Extract the [X, Y] coordinate from the center of the cell holding the provided text.  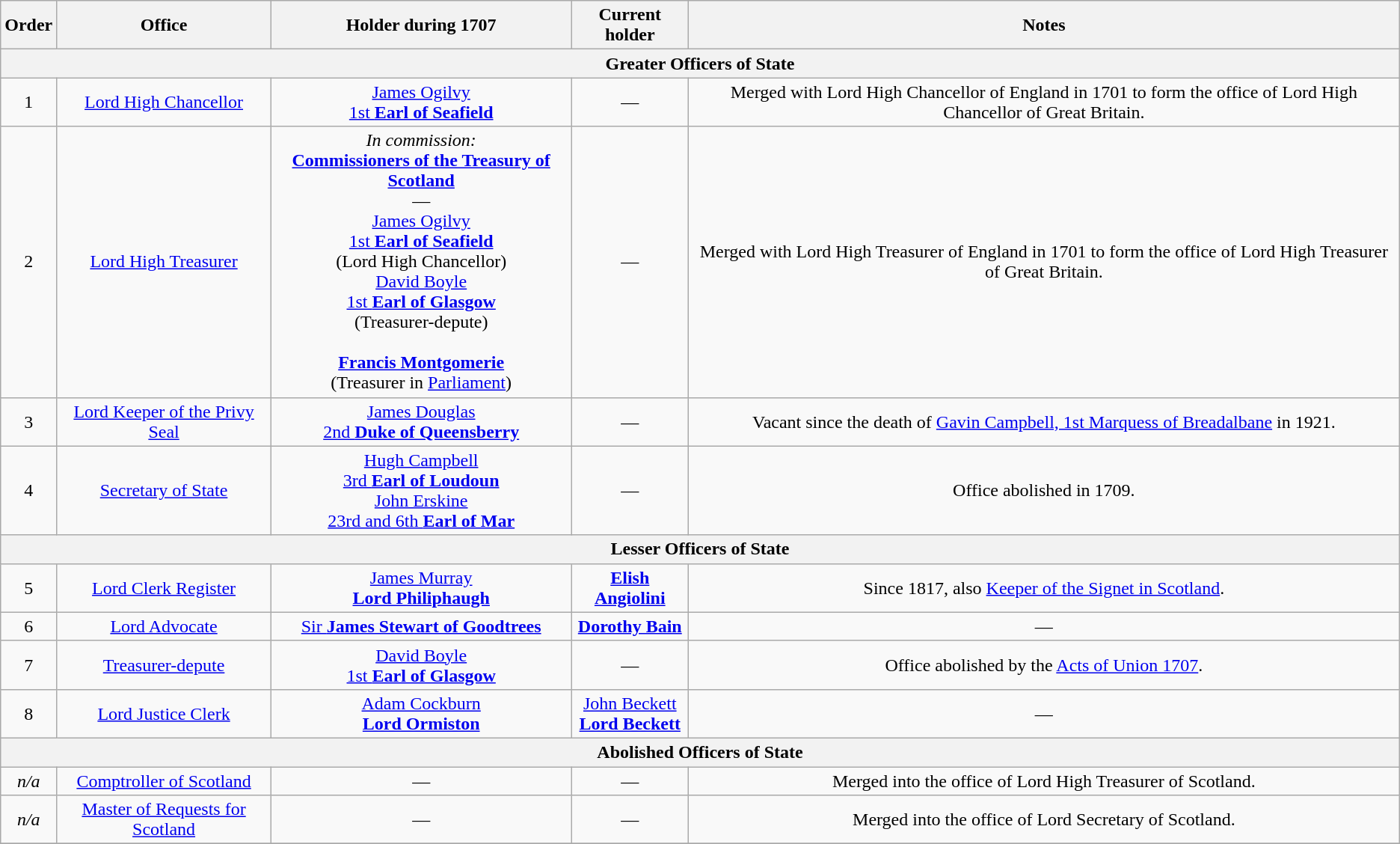
Sir James Stewart of Goodtrees [421, 626]
James Douglas2nd Duke of Queensberry [421, 422]
John BeckettLord Beckett [630, 714]
2 [28, 262]
4 [28, 491]
Office abolished by the Acts of Union 1707. [1044, 664]
David Boyle1st Earl of Glasgow [421, 664]
Treasurer-depute [164, 664]
Lord High Chancellor [164, 102]
Lesser Officers of State [700, 549]
Merged with Lord High Chancellor of England in 1701 to form the office of Lord High Chancellor of Great Britain. [1044, 102]
Comptroller of Scotland [164, 780]
6 [28, 626]
Order [28, 25]
5 [28, 588]
Merged into the office of Lord Secretary of Scotland. [1044, 820]
Master of Requests for Scotland [164, 820]
Merged with Lord High Treasurer of England in 1701 to form the office of Lord High Treasurer of Great Britain. [1044, 262]
Office abolished in 1709. [1044, 491]
Lord Clerk Register [164, 588]
Adam CockburnLord Ormiston [421, 714]
Since 1817, also Keeper of the Signet in Scotland. [1044, 588]
Holder during 1707 [421, 25]
8 [28, 714]
Vacant since the death of Gavin Campbell, 1st Marquess of Breadalbane in 1921. [1044, 422]
Lord Keeper of the Privy Seal [164, 422]
Dorothy Bain [630, 626]
Current holder [630, 25]
1 [28, 102]
Notes [1044, 25]
Lord High Treasurer [164, 262]
Office [164, 25]
7 [28, 664]
Secretary of State [164, 491]
Greater Officers of State [700, 64]
3 [28, 422]
Hugh Campbell3rd Earl of LoudounJohn Erskine23rd and 6th Earl of Mar [421, 491]
James Ogilvy1st Earl of Seafield [421, 102]
Elish Angiolini [630, 588]
Merged into the office of Lord High Treasurer of Scotland. [1044, 780]
Abolished Officers of State [700, 752]
James Murray Lord Philiphaugh [421, 588]
Lord Advocate [164, 626]
Lord Justice Clerk [164, 714]
